Scan for the cell matching the given text and deliver its [x, y] coordinate at center. 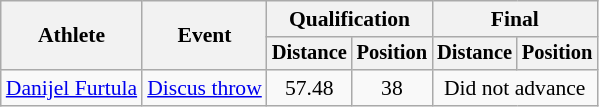
Discus throw [204, 88]
Danijel Furtula [72, 88]
Qualification [350, 19]
Athlete [72, 36]
Did not advance [514, 88]
Event [204, 36]
Final [514, 19]
38 [392, 88]
57.48 [310, 88]
